Locate the cell with the specified text and output its [X, Y] center coordinate. 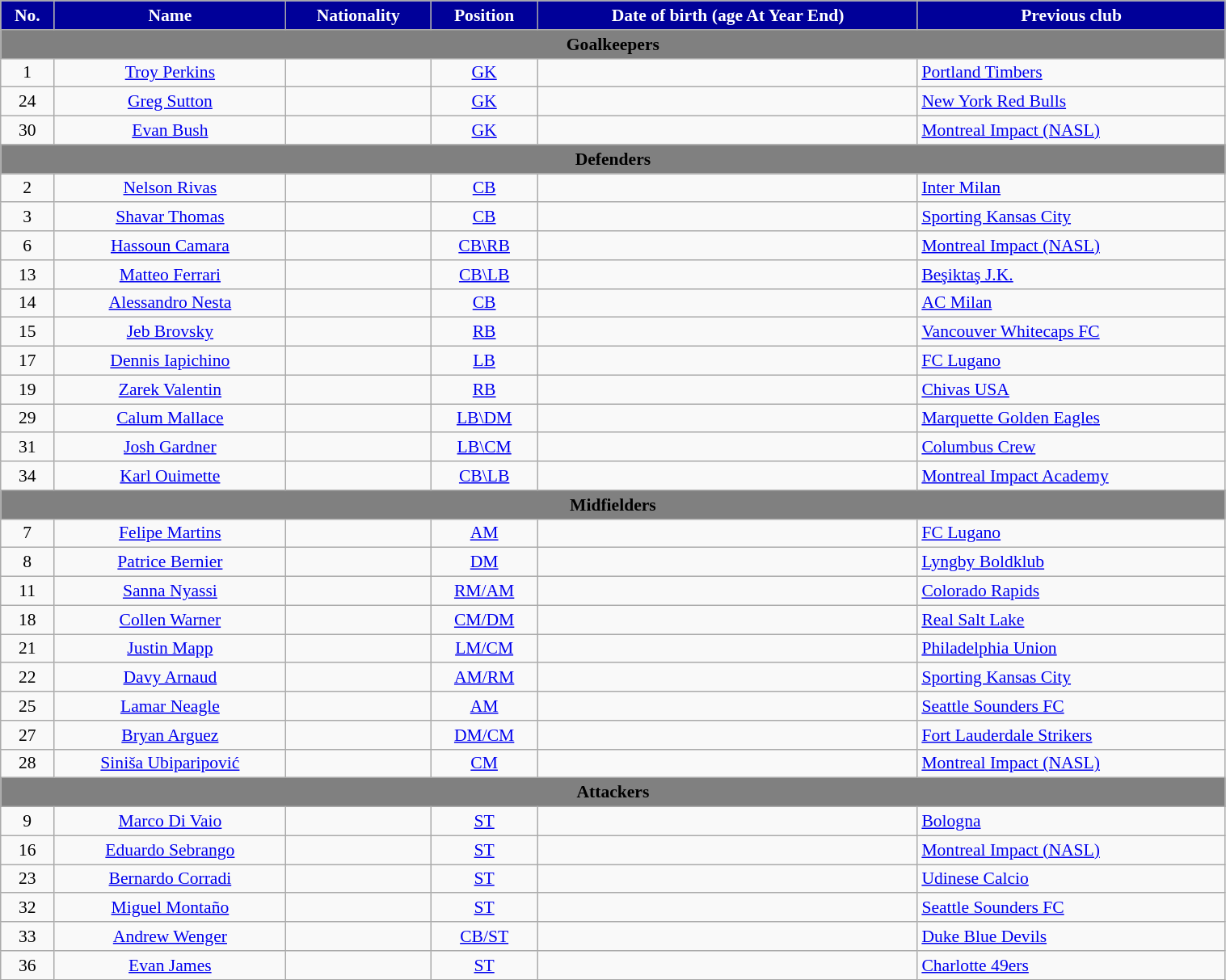
Miguel Montaño [170, 908]
Matteo Ferrari [170, 275]
Date of birth (age At Year End) [728, 15]
34 [27, 476]
Position [485, 15]
Previous club [1072, 15]
Collen Warner [170, 620]
29 [27, 418]
23 [27, 879]
Montreal Impact Academy [1072, 476]
27 [27, 735]
Josh Gardner [170, 448]
1 [27, 73]
Dennis Iapichino [170, 361]
Shavar Thomas [170, 217]
LB\CM [485, 448]
11 [27, 591]
Evan James [170, 965]
LB [485, 361]
6 [27, 246]
Chivas USA [1072, 389]
32 [27, 908]
Inter Milan [1072, 188]
Evan Bush [170, 131]
Lyngby Boldklub [1072, 562]
36 [27, 965]
Bryan Arguez [170, 735]
25 [27, 706]
21 [27, 649]
Justin Mapp [170, 649]
Bologna [1072, 822]
LB\DM [485, 418]
24 [27, 102]
7 [27, 533]
Karl Ouimette [170, 476]
Udinese Calcio [1072, 879]
Andrew Wenger [170, 936]
31 [27, 448]
Alessandro Nesta [170, 303]
Davy Arnaud [170, 678]
8 [27, 562]
18 [27, 620]
16 [27, 850]
Philadelphia Union [1072, 649]
30 [27, 131]
3 [27, 217]
Attackers [613, 793]
17 [27, 361]
LM/CM [485, 649]
Goalkeepers [613, 44]
Patrice Bernier [170, 562]
15 [27, 332]
22 [27, 678]
Siniša Ubiparipović [170, 763]
Colorado Rapids [1072, 591]
28 [27, 763]
Real Salt Lake [1072, 620]
No. [27, 15]
AC Milan [1072, 303]
Nationality [359, 15]
CB/ST [485, 936]
Nelson Rivas [170, 188]
AM/RM [485, 678]
Marquette Golden Eagles [1072, 418]
DM/CM [485, 735]
Bernardo Corradi [170, 879]
Defenders [613, 159]
Midfielders [613, 505]
CM/DM [485, 620]
14 [27, 303]
Name [170, 15]
Duke Blue Devils [1072, 936]
2 [27, 188]
Fort Lauderdale Strikers [1072, 735]
Columbus Crew [1072, 448]
CM [485, 763]
New York Red Bulls [1072, 102]
Zarek Valentin [170, 389]
Lamar Neagle [170, 706]
9 [27, 822]
13 [27, 275]
RM/AM [485, 591]
Marco Di Vaio [170, 822]
DM [485, 562]
Hassoun Camara [170, 246]
Eduardo Sebrango [170, 850]
Greg Sutton [170, 102]
Troy Perkins [170, 73]
CB\RB [485, 246]
Calum Mallace [170, 418]
Charlotte 49ers [1072, 965]
Vancouver Whitecaps FC [1072, 332]
Sanna Nyassi [170, 591]
Portland Timbers [1072, 73]
Beşiktaş J.K. [1072, 275]
Jeb Brovsky [170, 332]
33 [27, 936]
Felipe Martins [170, 533]
19 [27, 389]
